Detect which cell encompasses the target text, then output its [x, y] center coordinate. 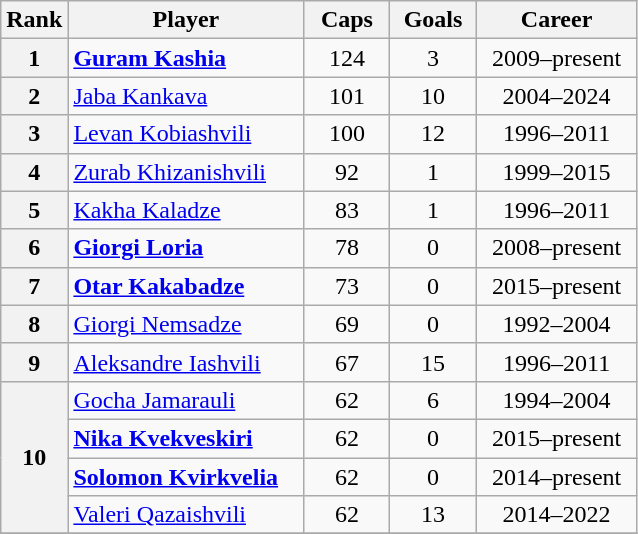
92 [347, 172]
12 [433, 134]
Solomon Kvirkvelia [186, 477]
Nika Kvekveskiri [186, 438]
15 [433, 362]
Giorgi Loria [186, 248]
2 [34, 96]
100 [347, 134]
Valeri Qazaishvili [186, 515]
Goals [433, 20]
1994–2004 [556, 400]
Guram Kashia [186, 58]
9 [34, 362]
Gocha Jamarauli [186, 400]
101 [347, 96]
1999–2015 [556, 172]
8 [34, 324]
78 [347, 248]
Player [186, 20]
73 [347, 286]
Rank [34, 20]
67 [347, 362]
Career [556, 20]
Zurab Khizanishvili [186, 172]
Levan Kobiashvili [186, 134]
2009–present [556, 58]
13 [433, 515]
2008–present [556, 248]
Otar Kakabadze [186, 286]
2014–present [556, 477]
2004–2024 [556, 96]
5 [34, 210]
Jaba Kankava [186, 96]
124 [347, 58]
1992–2004 [556, 324]
7 [34, 286]
Aleksandre Iashvili [186, 362]
Caps [347, 20]
Kakha Kaladze [186, 210]
83 [347, 210]
4 [34, 172]
Giorgi Nemsadze [186, 324]
2014–2022 [556, 515]
69 [347, 324]
